For the text-containing cell, return its midpoint in [X, Y] coordinate format. 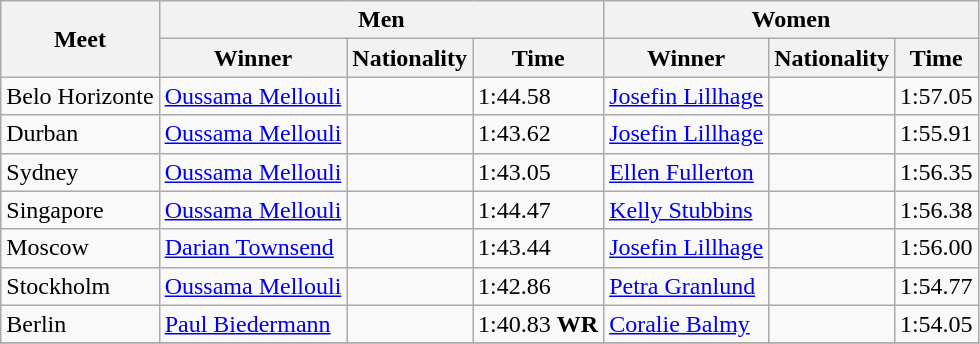
Petra Granlund [686, 286]
1:43.44 [538, 248]
1:56.35 [936, 172]
1:54.05 [936, 324]
Darian Townsend [253, 248]
1:44.58 [538, 96]
1:42.86 [538, 286]
Men [382, 20]
Paul Biedermann [253, 324]
Durban [80, 134]
Moscow [80, 248]
1:56.38 [936, 210]
Coralie Balmy [686, 324]
Sydney [80, 172]
Berlin [80, 324]
Belo Horizonte [80, 96]
1:54.77 [936, 286]
1:43.62 [538, 134]
Stockholm [80, 286]
Kelly Stubbins [686, 210]
Women [792, 20]
1:43.05 [538, 172]
1:56.00 [936, 248]
Singapore [80, 210]
1:40.83 WR [538, 324]
Ellen Fullerton [686, 172]
Meet [80, 39]
1:57.05 [936, 96]
1:55.91 [936, 134]
1:44.47 [538, 210]
